Locate the cell with the specified text and output its [x, y] center coordinate. 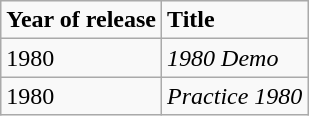
1980 Demo [235, 58]
Year of release [82, 20]
Title [235, 20]
Practice 1980 [235, 96]
